Determine the (x, y) coordinate at the center of the cell enclosing the given text.  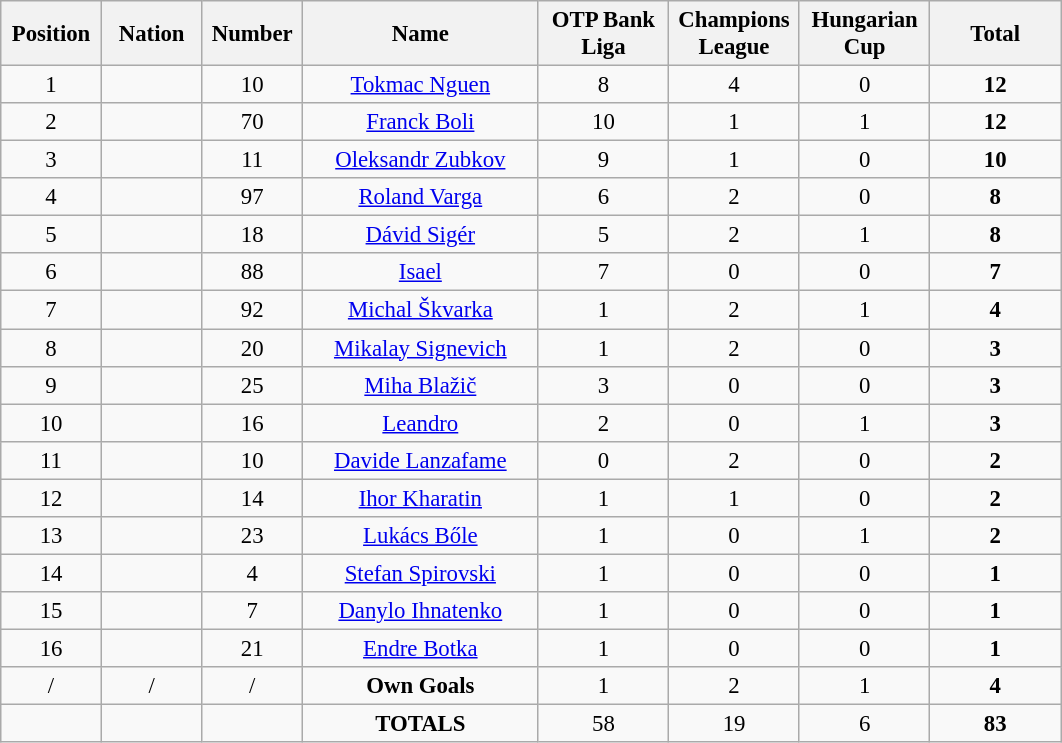
58 (604, 724)
Hungarian Cup (864, 34)
23 (252, 536)
Isael (421, 273)
13 (52, 536)
Danylo Ihnatenko (421, 611)
Leandro (421, 423)
15 (52, 611)
Lukács Bőle (421, 536)
Miha Blažič (421, 385)
92 (252, 310)
Tokmac Nguen (421, 85)
Oleksandr Zubkov (421, 160)
88 (252, 273)
Roland Varga (421, 197)
25 (252, 385)
Position (52, 34)
Champions League (734, 34)
Name (421, 34)
83 (996, 724)
20 (252, 348)
Own Goals (421, 686)
Davide Lanzafame (421, 460)
19 (734, 724)
TOTALS (421, 724)
70 (252, 122)
OTP Bank Liga (604, 34)
Michal Škvarka (421, 310)
18 (252, 235)
Ihor Kharatin (421, 498)
21 (252, 648)
Stefan Spirovski (421, 573)
Total (996, 34)
Endre Botka (421, 648)
Number (252, 34)
Mikalay Signevich (421, 348)
Franck Boli (421, 122)
Nation (152, 34)
97 (252, 197)
Dávid Sigér (421, 235)
